For the text-containing cell, return its midpoint in [x, y] coordinate format. 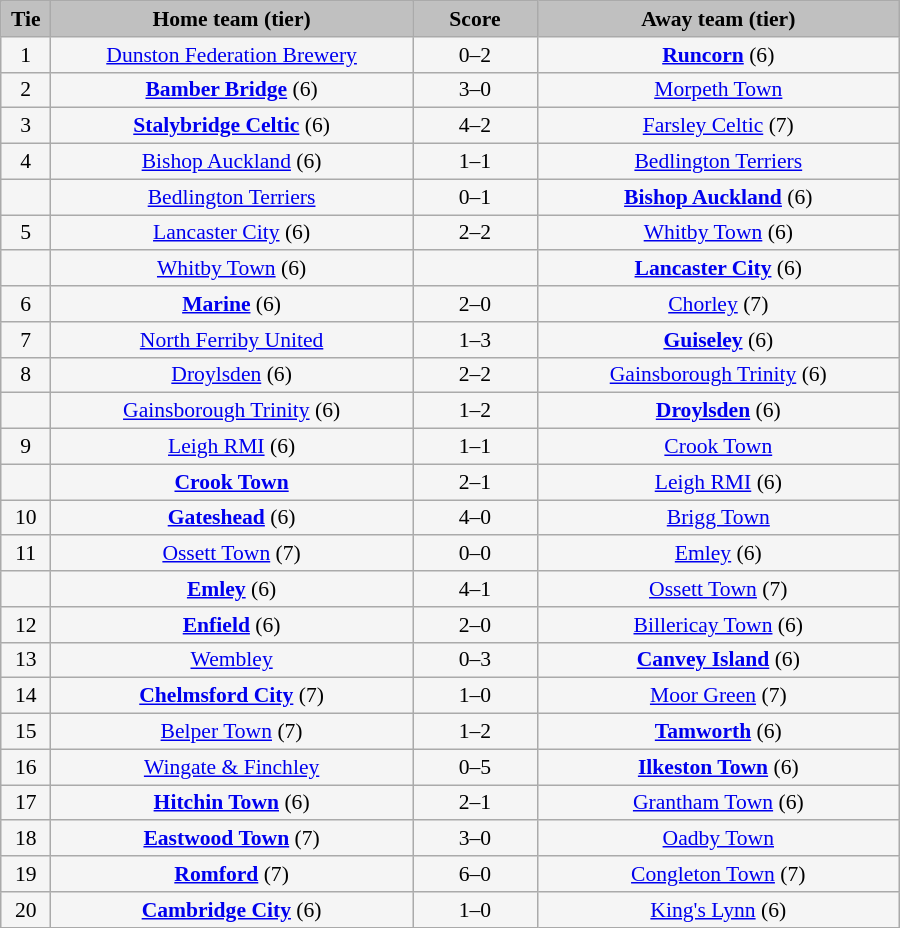
Dunston Federation Brewery [232, 55]
Runcorn (6) [718, 55]
13 [26, 660]
Grantham Town (6) [718, 803]
0–5 [476, 767]
Farsley Celtic (7) [718, 126]
Romford (7) [232, 874]
4 [26, 162]
Hitchin Town (6) [232, 803]
Canvey Island (6) [718, 660]
Oadby Town [718, 839]
Stalybridge Celtic (6) [232, 126]
15 [26, 732]
Morpeth Town [718, 90]
King's Lynn (6) [718, 910]
Brigg Town [718, 518]
Score [476, 19]
Gateshead (6) [232, 518]
8 [26, 375]
Wembley [232, 660]
Away team (tier) [718, 19]
Chorley (7) [718, 304]
3 [26, 126]
Tamworth (6) [718, 732]
14 [26, 696]
Ilkeston Town (6) [718, 767]
Wingate & Finchley [232, 767]
1–3 [476, 340]
0–3 [476, 660]
Chelmsford City (7) [232, 696]
20 [26, 910]
Belper Town (7) [232, 732]
Cambridge City (6) [232, 910]
10 [26, 518]
North Ferriby United [232, 340]
4–2 [476, 126]
18 [26, 839]
0–0 [476, 554]
Eastwood Town (7) [232, 839]
Congleton Town (7) [718, 874]
Moor Green (7) [718, 696]
2 [26, 90]
17 [26, 803]
6 [26, 304]
Home team (tier) [232, 19]
5 [26, 233]
0–1 [476, 197]
Bamber Bridge (6) [232, 90]
9 [26, 447]
Guiseley (6) [718, 340]
Tie [26, 19]
11 [26, 554]
Marine (6) [232, 304]
0–2 [476, 55]
12 [26, 625]
7 [26, 340]
Enfield (6) [232, 625]
6–0 [476, 874]
4–1 [476, 589]
19 [26, 874]
16 [26, 767]
4–0 [476, 518]
Billericay Town (6) [718, 625]
1 [26, 55]
